Determine the [x, y] coordinate at the center of the cell enclosing the given text.  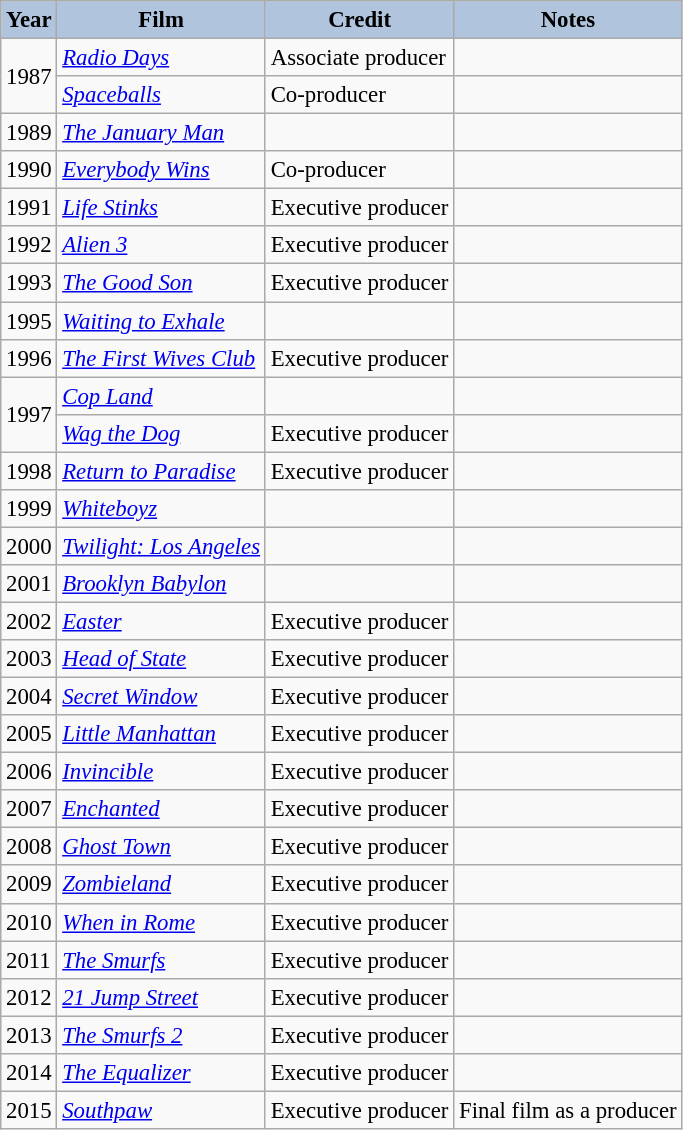
1993 [29, 283]
1992 [29, 245]
Alien 3 [161, 245]
1991 [29, 208]
Cop Land [161, 396]
Easter [161, 621]
2008 [29, 847]
Final film as a producer [568, 1110]
1995 [29, 321]
Return to Paradise [161, 471]
Waiting to Exhale [161, 321]
2014 [29, 1073]
2003 [29, 659]
2006 [29, 772]
Associate producer [359, 58]
1999 [29, 509]
Little Manhattan [161, 734]
1989 [29, 133]
Southpaw [161, 1110]
Zombieland [161, 885]
2012 [29, 997]
The Smurfs 2 [161, 1035]
Spaceballs [161, 95]
Head of State [161, 659]
2002 [29, 621]
2005 [29, 734]
2015 [29, 1110]
Life Stinks [161, 208]
Wag the Dog [161, 433]
2013 [29, 1035]
Brooklyn Babylon [161, 584]
Whiteboyz [161, 509]
1990 [29, 170]
2007 [29, 809]
1987 [29, 76]
Ghost Town [161, 847]
1996 [29, 358]
2001 [29, 584]
Credit [359, 20]
Invincible [161, 772]
The Good Son [161, 283]
Everybody Wins [161, 170]
Film [161, 20]
2009 [29, 885]
Radio Days [161, 58]
The January Man [161, 133]
Year [29, 20]
1998 [29, 471]
2011 [29, 960]
Notes [568, 20]
2000 [29, 546]
The First Wives Club [161, 358]
21 Jump Street [161, 997]
Twilight: Los Angeles [161, 546]
1997 [29, 414]
Secret Window [161, 697]
Enchanted [161, 809]
When in Rome [161, 922]
2010 [29, 922]
2004 [29, 697]
The Equalizer [161, 1073]
The Smurfs [161, 960]
